Scan for the cell matching the given text and deliver its (x, y) coordinate at center. 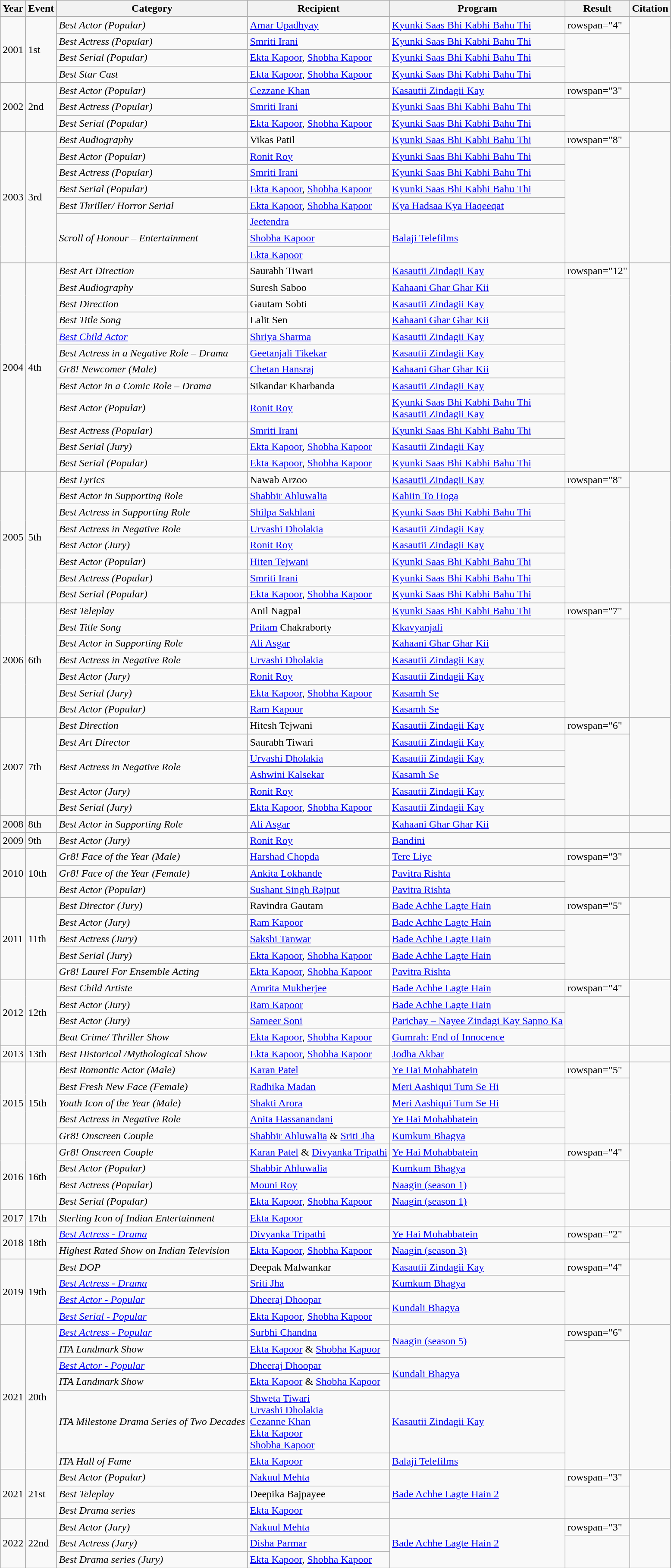
Deepika Bajpayee (319, 1494)
Year (13, 9)
Scroll of Honour – Entertainment (152, 238)
Best Actress in Supporting Role (152, 512)
Best DOP (152, 1267)
Result (598, 9)
Ravindra Gautam (319, 906)
19th (41, 1291)
Kkavyanjali (478, 627)
15th (41, 1103)
Disha Parmar (319, 1543)
Amrita Mukherjee (319, 988)
Parichay – Nayee Zindagi Kay Sapno Ka (478, 1021)
Program (478, 9)
2022 (13, 1543)
Anita Hassanandani (319, 1119)
Jodha Akbar (478, 1054)
20th (41, 1397)
2010 (13, 873)
Ankita Lokhande (319, 873)
Gr8! Face of the Year (Male) (152, 857)
Karan Patel & Divyanka Tripathi (319, 1152)
Best Actress - Popular (152, 1333)
12th (41, 1012)
Best Historical /Mythological Show (152, 1054)
1st (41, 50)
Divyanka Tripathi (319, 1234)
Best Child Actor (152, 337)
2005 (13, 537)
Surbhi Chandna (319, 1333)
Deepak Malwankar (319, 1267)
Gumrah: End of Innocence (478, 1037)
10th (41, 873)
2001 (13, 50)
Sushant Singh Rajput (319, 890)
2011 (13, 939)
Best Serial - Popular (152, 1316)
11th (41, 939)
2012 (13, 1012)
Suresh Saboo (319, 287)
18th (41, 1242)
Youth Icon of the Year (Male) (152, 1103)
Sriti Jha (319, 1284)
Lalit Sen (319, 320)
Sakshi Tanwar (319, 939)
Harshad Chopda (319, 857)
Kya Hadsaa Kya Haqeeqat (478, 206)
Beat Crime/ Thriller Show (152, 1037)
Best Art Director (152, 742)
2017 (13, 1218)
2002 (13, 107)
Best Art Direction (152, 271)
Amar Upadhyay (319, 25)
2018 (13, 1242)
Shobha Kapoor (319, 238)
Event (41, 9)
Kahiin To Hoga (478, 496)
Gr8! Face of the Year (Female) (152, 873)
Chetan Hansraj (319, 369)
Shakti Arora (319, 1103)
Best Drama series (Jury) (152, 1559)
Shabbir Ahluwalia & Sriti Jha (319, 1136)
Best Actor in a Comic Role – Drama (152, 386)
2015 (13, 1103)
rowspan="7" (598, 611)
Sikandar Kharbanda (319, 386)
4th (41, 367)
2003 (13, 197)
Sameer Soni (319, 1021)
Nawab Arzoo (319, 480)
22nd (41, 1543)
Cezzane Khan (319, 91)
8th (41, 824)
9th (41, 840)
Bandini (478, 840)
Gr8! Laurel For Ensemble Acting (152, 971)
2008 (13, 824)
Mouni Roy (319, 1185)
Radhika Madan (319, 1087)
Citation (650, 9)
rowspan="12" (598, 271)
Highest Rated Show on Indian Television (152, 1250)
Anil Nagpal (319, 611)
Best Actress in a Negative Role – Drama (152, 353)
Jeetendra (319, 222)
Naagin (season 5) (478, 1341)
rowspan="2" (598, 1234)
ITA Milestone Drama Series of Two Decades (152, 1421)
13th (41, 1054)
2004 (13, 367)
Gr8! Newcomer (Male) (152, 369)
ITA Hall of Fame (152, 1461)
Hitesh Tejwani (319, 725)
17th (41, 1218)
Pritam Chakraborty (319, 627)
Kyunki Saas Bhi Kabhi Bahu Thi Kasautii Zindagii Kay (478, 408)
Vikas Patil (319, 140)
21st (41, 1494)
Ashwini Kalsekar (319, 775)
Best Lyrics (152, 480)
Gautam Sobti (319, 304)
Naagin (season 3) (478, 1250)
Best Thriller/ Horror Serial (152, 206)
2016 (13, 1177)
7th (41, 766)
Best Star Cast (152, 74)
Category (152, 9)
2009 (13, 840)
Shweta Tiwari Urvashi Dholakia Cezanne Khan Ekta Kapoor Shobha Kapoor (319, 1421)
Best Fresh New Face (Female) (152, 1087)
Karan Patel (319, 1070)
2013 (13, 1054)
2019 (13, 1291)
Shriya Sharma (319, 337)
6th (41, 660)
Best Child Artiste (152, 988)
Best Director (Jury) (152, 906)
2007 (13, 766)
Shilpa Sakhlani (319, 512)
Sterling Icon of Indian Entertainment (152, 1218)
Geetanjali Tikekar (319, 353)
Hiten Tejwani (319, 562)
Recipient (319, 9)
2nd (41, 107)
3rd (41, 197)
Best Romantic Actor (Male) (152, 1070)
5th (41, 537)
Tere Liye (478, 857)
2006 (13, 660)
16th (41, 1177)
Best Drama series (152, 1510)
